Identify which cell holds the provided text, then report its [x, y] central coordinate. 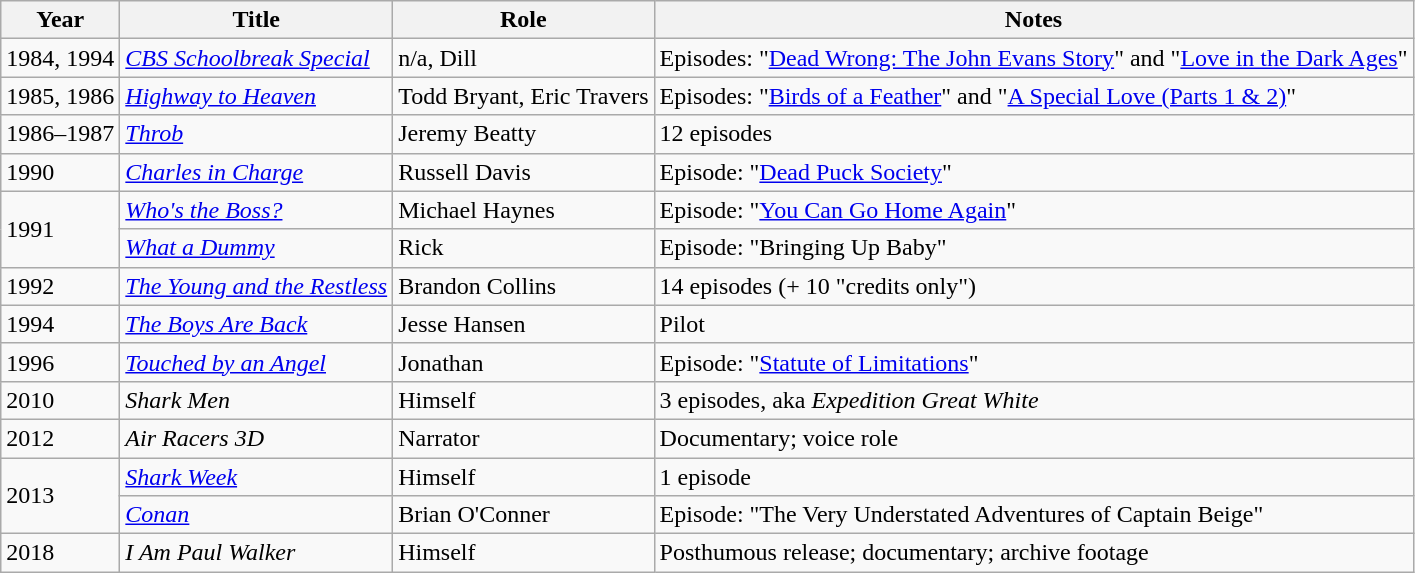
2010 [60, 400]
Russell Davis [524, 172]
What a Dummy [256, 248]
12 episodes [1034, 134]
Episode: "Dead Puck Society" [1034, 172]
Michael Haynes [524, 210]
Narrator [524, 438]
1990 [60, 172]
Title [256, 20]
Role [524, 20]
Air Racers 3D [256, 438]
Conan [256, 515]
Rick [524, 248]
1994 [60, 324]
Episodes: "Dead Wrong: The John Evans Story" and "Love in the Dark Ages" [1034, 58]
Episode: "Statute of Limitations" [1034, 362]
Episode: "You Can Go Home Again" [1034, 210]
Todd Bryant, Eric Travers [524, 96]
Episode: "The Very Understated Adventures of Captain Beige" [1034, 515]
The Boys Are Back [256, 324]
Episode: "Bringing Up Baby" [1034, 248]
Year [60, 20]
Brandon Collins [524, 286]
2012 [60, 438]
CBS Schoolbreak Special [256, 58]
Episodes: "Birds of a Feather" and "A Special Love (Parts 1 & 2)" [1034, 96]
Jesse Hansen [524, 324]
1 episode [1034, 477]
Shark Men [256, 400]
2018 [60, 553]
Brian O'Conner [524, 515]
Who's the Boss? [256, 210]
14 episodes (+ 10 "credits only") [1034, 286]
1992 [60, 286]
1996 [60, 362]
Shark Week [256, 477]
The Young and the Restless [256, 286]
Charles in Charge [256, 172]
1991 [60, 229]
Documentary; voice role [1034, 438]
2013 [60, 496]
Touched by an Angel [256, 362]
1984, 1994 [60, 58]
Pilot [1034, 324]
Jonathan [524, 362]
3 episodes, aka Expedition Great White [1034, 400]
Jeremy Beatty [524, 134]
Highway to Heaven [256, 96]
Notes [1034, 20]
1985, 1986 [60, 96]
Posthumous release; documentary; archive footage [1034, 553]
I Am Paul Walker [256, 553]
1986–1987 [60, 134]
n/a, Dill [524, 58]
Throb [256, 134]
